For the text-containing cell, return its midpoint in (x, y) coordinate format. 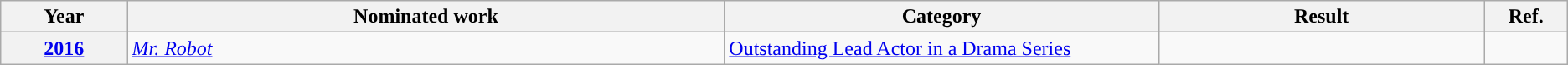
2016 (64, 48)
Result (1322, 17)
Ref. (1526, 17)
Year (64, 17)
Nominated work (426, 17)
Mr. Robot (426, 48)
Outstanding Lead Actor in a Drama Series (941, 48)
Category (941, 17)
